Locate the cell with the specified text and output its (x, y) center coordinate. 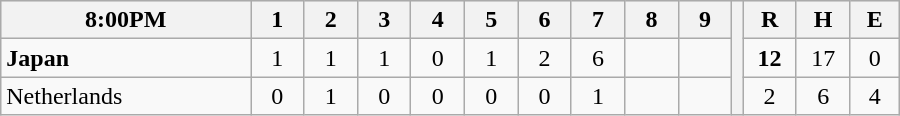
8 (652, 20)
8:00PM (126, 20)
12 (770, 58)
E (874, 20)
H (823, 20)
7 (598, 20)
3 (384, 20)
17 (823, 58)
Japan (126, 58)
R (770, 20)
9 (704, 20)
Netherlands (126, 96)
5 (490, 20)
